Pinpoint the cell where the given text exists, returning its (X, Y) midpoint coordinate. 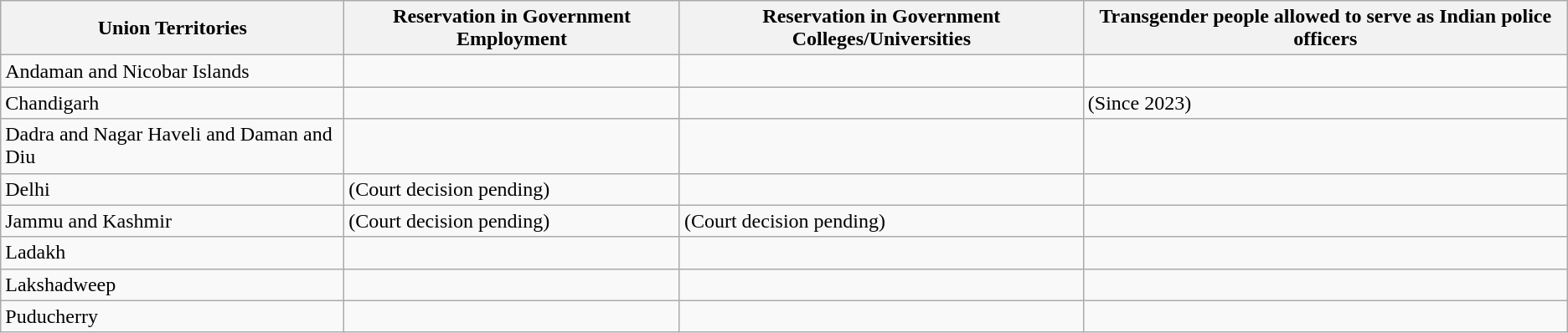
Andaman and Nicobar Islands (173, 71)
Puducherry (173, 316)
Dadra and Nagar Haveli and Daman and Diu (173, 146)
Lakshadweep (173, 284)
Transgender people allowed to serve as Indian police officers (1325, 28)
Ladakh (173, 253)
Delhi (173, 189)
Reservation in Government Employment (513, 28)
Jammu and Kashmir (173, 221)
(Since 2023) (1325, 103)
Union Territories (173, 28)
Chandigarh (173, 103)
Reservation in Government Colleges/Universities (881, 28)
